Output the (x, y) coordinate of the center of the cell containing the given text.  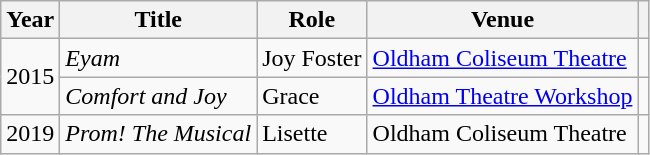
Grace (312, 96)
Venue (502, 20)
Title (158, 20)
Eyam (158, 58)
Oldham Theatre Workshop (502, 96)
2015 (30, 77)
Joy Foster (312, 58)
Year (30, 20)
Role (312, 20)
Prom! The Musical (158, 134)
2019 (30, 134)
Comfort and Joy (158, 96)
Lisette (312, 134)
